Determine the [x, y] coordinate at the center of the cell enclosing the given text.  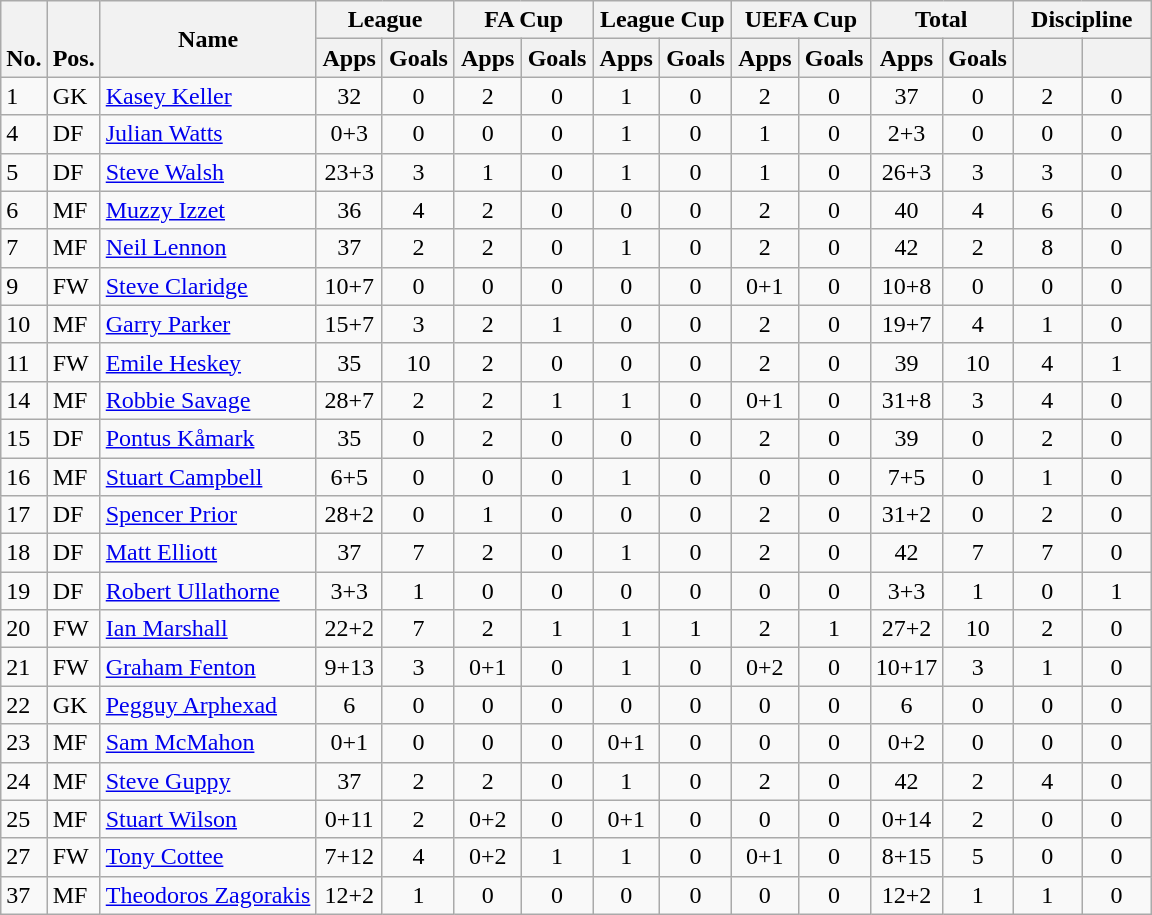
19+7 [906, 324]
11 [24, 362]
9 [24, 286]
Total [941, 20]
27+2 [906, 629]
22 [24, 705]
0+3 [350, 134]
32 [350, 96]
Kasey Keller [208, 96]
0+11 [350, 819]
Pegguy Arphexad [208, 705]
League Cup [662, 20]
28+7 [350, 400]
9+13 [350, 667]
8 [1046, 248]
League [386, 20]
14 [24, 400]
6+5 [350, 477]
UEFA Cup [802, 20]
Theodoros Zagorakis [208, 895]
Steve Guppy [208, 781]
28+2 [350, 515]
10+17 [906, 667]
8+15 [906, 857]
24 [24, 781]
26+3 [906, 172]
31+2 [906, 515]
0+14 [906, 819]
7+12 [350, 857]
Robbie Savage [208, 400]
Ian Marshall [208, 629]
22+2 [350, 629]
Robert Ullathorne [208, 591]
27 [24, 857]
Garry Parker [208, 324]
17 [24, 515]
10+8 [906, 286]
Steve Walsh [208, 172]
21 [24, 667]
Stuart Wilson [208, 819]
20 [24, 629]
2+3 [906, 134]
15 [24, 438]
Graham Fenton [208, 667]
Julian Watts [208, 134]
40 [906, 210]
18 [24, 553]
15+7 [350, 324]
Pos. [74, 39]
Matt Elliott [208, 553]
Pontus Kåmark [208, 438]
Muzzy Izzet [208, 210]
23+3 [350, 172]
Tony Cottee [208, 857]
Sam McMahon [208, 743]
36 [350, 210]
Stuart Campbell [208, 477]
16 [24, 477]
Spencer Prior [208, 515]
31+8 [906, 400]
Discipline [1082, 20]
Emile Heskey [208, 362]
Name [208, 39]
25 [24, 819]
7+5 [906, 477]
10+7 [350, 286]
FA Cup [524, 20]
No. [24, 39]
Neil Lennon [208, 248]
Steve Claridge [208, 286]
19 [24, 591]
23 [24, 743]
